For the text-containing cell, return its midpoint in [x, y] coordinate format. 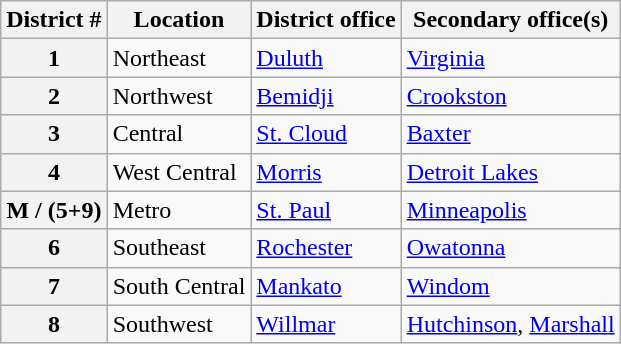
Southwest [179, 324]
Mankato [326, 286]
Hutchinson, Marshall [510, 324]
7 [54, 286]
8 [54, 324]
District office [326, 20]
Bemidji [326, 96]
Minneapolis [510, 210]
2 [54, 96]
Crookston [510, 96]
Location [179, 20]
Northeast [179, 58]
Duluth [326, 58]
Virginia [510, 58]
Rochester [326, 248]
Detroit Lakes [510, 172]
Southeast [179, 248]
South Central [179, 286]
Metro [179, 210]
District # [54, 20]
Owatonna [510, 248]
Baxter [510, 134]
Morris [326, 172]
Northwest [179, 96]
Windom [510, 286]
1 [54, 58]
6 [54, 248]
Willmar [326, 324]
3 [54, 134]
M / (5+9) [54, 210]
St. Cloud [326, 134]
West Central [179, 172]
Secondary office(s) [510, 20]
4 [54, 172]
Central [179, 134]
St. Paul [326, 210]
